From the cell containing the given text, extract its center point as (x, y) coordinate. 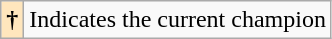
Indicates the current champion (178, 20)
† (12, 20)
